Return [x, y] of the center of cell containing provided text 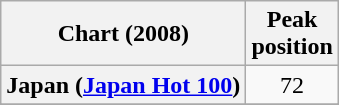
Japan (Japan Hot 100) [124, 85]
72 [292, 85]
Chart (2008) [124, 34]
Peak position [292, 34]
